Locate the cell with the specified text and output its [x, y] center coordinate. 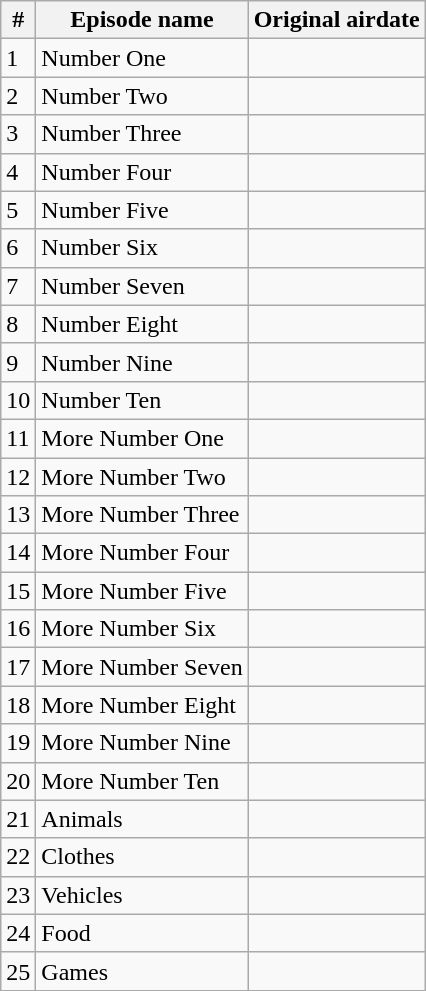
2 [18, 96]
Number One [142, 58]
9 [18, 362]
More Number Nine [142, 743]
21 [18, 819]
6 [18, 248]
Animals [142, 819]
More Number Eight [142, 705]
Number Ten [142, 400]
Number Nine [142, 362]
Clothes [142, 857]
Number Four [142, 172]
10 [18, 400]
20 [18, 781]
16 [18, 629]
More Number Six [142, 629]
4 [18, 172]
Episode name [142, 20]
Food [142, 933]
Number Seven [142, 286]
More Number Two [142, 477]
Number Six [142, 248]
25 [18, 971]
19 [18, 743]
Number Three [142, 134]
1 [18, 58]
18 [18, 705]
22 [18, 857]
12 [18, 477]
More Number Four [142, 553]
More Number Five [142, 591]
5 [18, 210]
7 [18, 286]
3 [18, 134]
8 [18, 324]
14 [18, 553]
13 [18, 515]
17 [18, 667]
More Number Ten [142, 781]
Number Five [142, 210]
More Number One [142, 438]
Number Eight [142, 324]
More Number Seven [142, 667]
# [18, 20]
24 [18, 933]
11 [18, 438]
23 [18, 895]
Original airdate [336, 20]
15 [18, 591]
Games [142, 971]
Number Two [142, 96]
Vehicles [142, 895]
More Number Three [142, 515]
